Locate the cell with the specified text and output its (x, y) center coordinate. 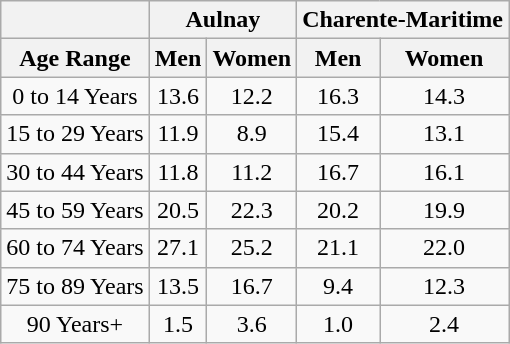
8.9 (252, 134)
12.2 (252, 96)
3.6 (252, 324)
11.9 (178, 134)
22.0 (444, 248)
1.5 (178, 324)
22.3 (252, 210)
13.5 (178, 286)
90 Years+ (75, 324)
25.2 (252, 248)
Age Range (75, 58)
13.6 (178, 96)
2.4 (444, 324)
Aulnay (222, 20)
30 to 44 Years (75, 172)
15 to 29 Years (75, 134)
9.4 (338, 286)
60 to 74 Years (75, 248)
14.3 (444, 96)
12.3 (444, 286)
15.4 (338, 134)
20.5 (178, 210)
Charente-Maritime (403, 20)
0 to 14 Years (75, 96)
27.1 (178, 248)
16.1 (444, 172)
11.8 (178, 172)
1.0 (338, 324)
16.3 (338, 96)
75 to 89 Years (75, 286)
11.2 (252, 172)
45 to 59 Years (75, 210)
19.9 (444, 210)
13.1 (444, 134)
21.1 (338, 248)
20.2 (338, 210)
